Capture the cell that displays the provided text and extract its (X, Y) central coordinate. 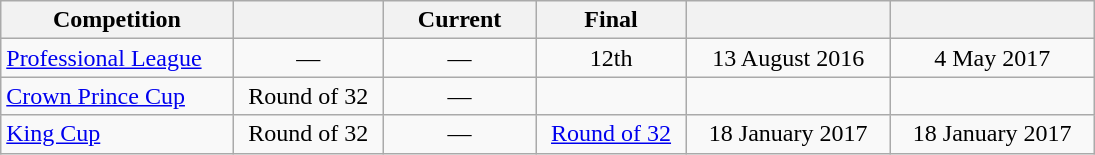
4 May 2017 (992, 58)
Competition (117, 20)
Current (460, 20)
King Cup (117, 134)
13 August 2016 (788, 58)
Crown Prince Cup (117, 96)
Final (611, 20)
Professional League (117, 58)
12th (611, 58)
